Locate the cell with the specified text and output its (X, Y) center coordinate. 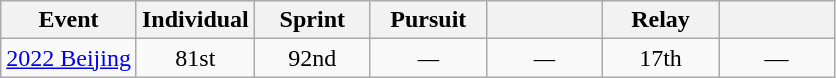
92nd (312, 58)
Event (69, 20)
81st (195, 58)
2022 Beijing (69, 58)
Pursuit (428, 20)
Sprint (312, 20)
Individual (195, 20)
17th (660, 58)
Relay (660, 20)
